Scan for the cell matching the given text and deliver its (X, Y) coordinate at center. 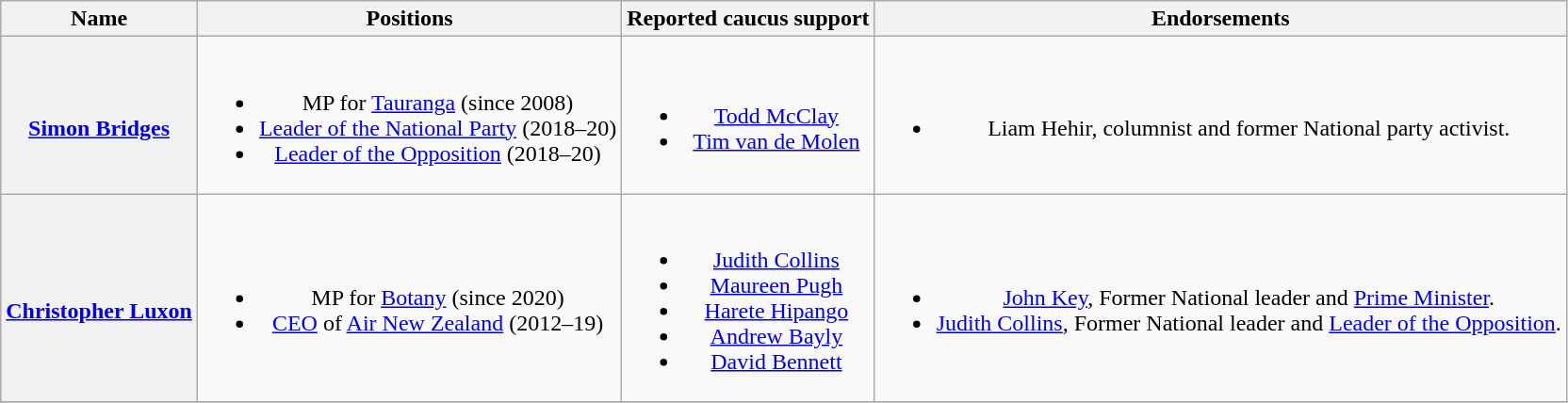
Todd McClayTim van de Molen (748, 115)
John Key, Former National leader and Prime Minister.Judith Collins, Former National leader and Leader of the Opposition. (1220, 298)
Liam Hehir, columnist and former National party activist. (1220, 115)
Positions (409, 19)
Name (100, 19)
MP for Botany (since 2020)CEO of Air New Zealand (2012–19) (409, 298)
Christopher Luxon (100, 298)
Simon Bridges (100, 115)
Endorsements (1220, 19)
Reported caucus support (748, 19)
Judith CollinsMaureen PughHarete HipangoAndrew BaylyDavid Bennett (748, 298)
MP for Tauranga (since 2008)Leader of the National Party (2018–20)Leader of the Opposition (2018–20) (409, 115)
